Detect which cell encompasses the target text, then output its [X, Y] center coordinate. 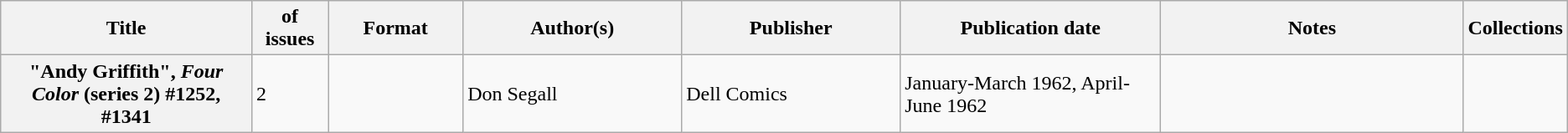
"Andy Griffith", Four Color (series 2) #1252, #1341 [126, 94]
2 [290, 94]
Publication date [1030, 28]
Publisher [791, 28]
Title [126, 28]
Notes [1312, 28]
of issues [290, 28]
Author(s) [573, 28]
Don Segall [573, 94]
Dell Comics [791, 94]
January-March 1962, April-June 1962 [1030, 94]
Format [395, 28]
Collections [1515, 28]
